Scan for the cell matching the given text and deliver its [x, y] coordinate at center. 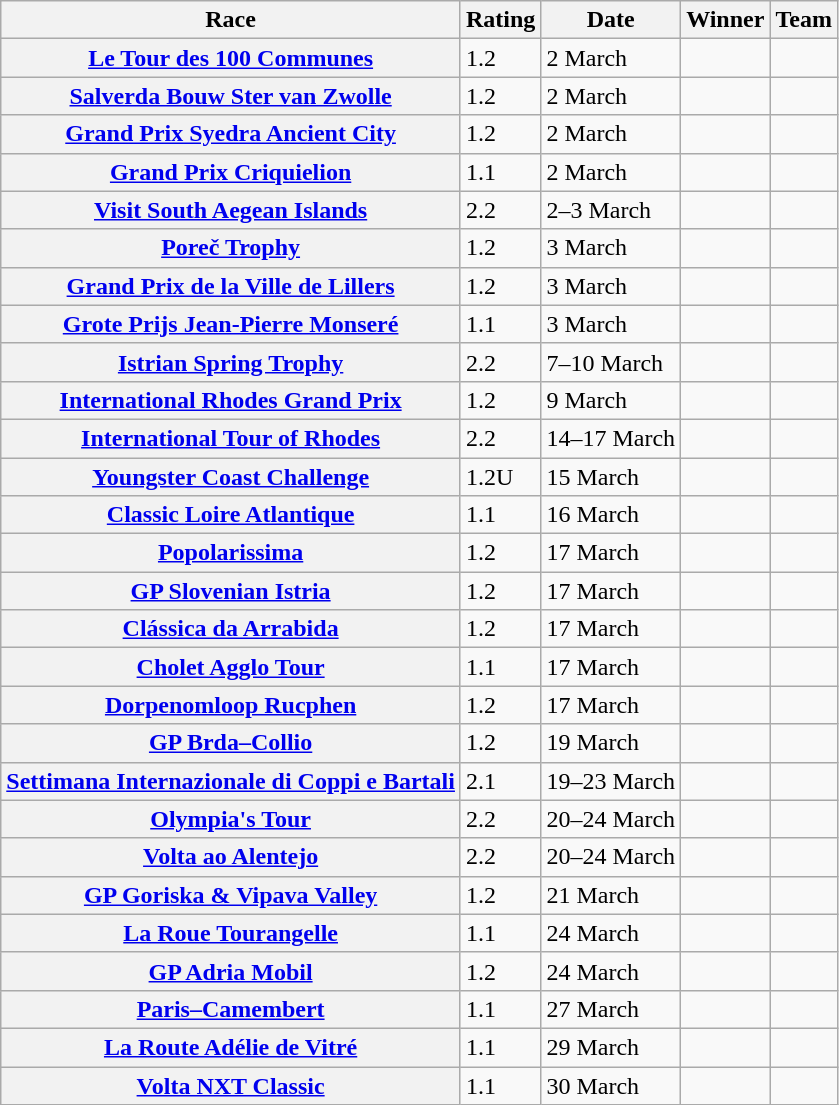
15 March [611, 477]
Classic Loire Atlantique [231, 515]
GP Slovenian Istria [231, 591]
29 March [611, 1047]
Olympia's Tour [231, 819]
Race [231, 20]
Paris–Camembert [231, 1009]
9 March [611, 400]
21 March [611, 895]
GP Adria Mobil [231, 971]
1.2U [500, 477]
International Tour of Rhodes [231, 438]
Salverda Bouw Ster van Zwolle [231, 96]
GP Goriska & Vipava Valley [231, 895]
2–3 March [611, 210]
30 March [611, 1085]
Grand Prix Criquielion [231, 172]
Settimana Internazionale di Coppi e Bartali [231, 781]
19 March [611, 743]
Istrian Spring Trophy [231, 362]
Date [611, 20]
Grand Prix de la Ville de Lillers [231, 286]
7–10 March [611, 362]
Le Tour des 100 Communes [231, 58]
Winner [726, 20]
GP Brda–Collio [231, 743]
Grote Prijs Jean-Pierre Monseré [231, 324]
Grand Prix Syedra Ancient City [231, 134]
Volta NXT Classic [231, 1085]
Visit South Aegean Islands [231, 210]
19–23 March [611, 781]
27 March [611, 1009]
Poreč Trophy [231, 248]
Cholet Agglo Tour [231, 667]
Rating [500, 20]
16 March [611, 515]
2.1 [500, 781]
Dorpenomloop Rucphen [231, 705]
International Rhodes Grand Prix [231, 400]
Clássica da Arrabida [231, 629]
Popolarissima [231, 553]
Volta ao Alentejo [231, 857]
Youngster Coast Challenge [231, 477]
La Roue Tourangelle [231, 933]
La Route Adélie de Vitré [231, 1047]
14–17 March [611, 438]
Team [804, 20]
